Return the [X, Y] coordinate for the center point of the cell that contains the specified text.  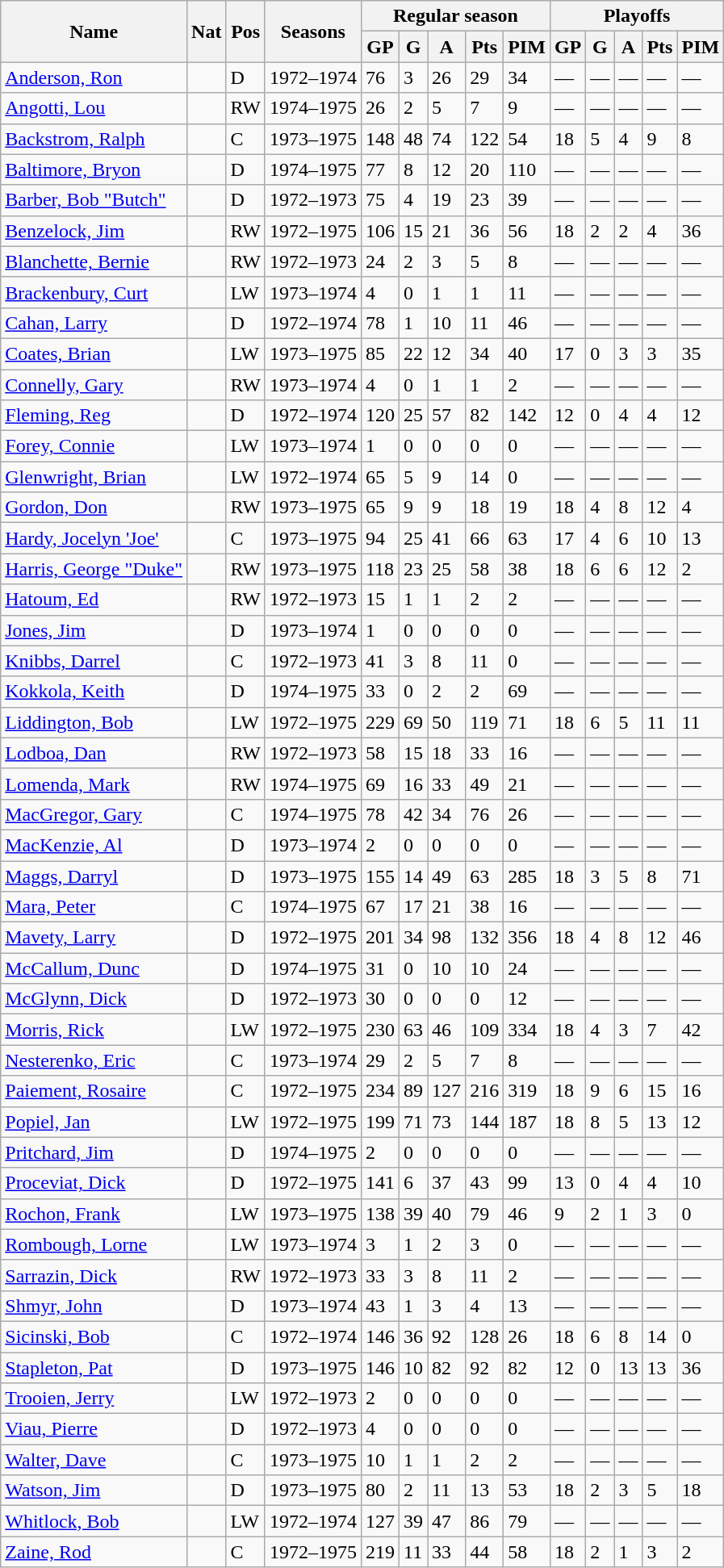
MacKenzie, Al [94, 845]
Trooien, Jerry [94, 1399]
85 [379, 353]
142 [527, 416]
30 [379, 999]
356 [527, 938]
77 [379, 169]
Benzelock, Jim [94, 231]
44 [484, 1552]
80 [379, 1491]
Shmyr, John [94, 1306]
Pritchard, Jim [94, 1152]
Pos [245, 31]
144 [484, 1122]
Seasons [313, 31]
53 [527, 1491]
94 [379, 538]
Glenwright, Brian [94, 477]
Maggs, Darryl [94, 876]
Fleming, Reg [94, 416]
73 [447, 1122]
106 [379, 231]
Watson, Jim [94, 1491]
Stapleton, Pat [94, 1368]
Zaine, Rod [94, 1552]
McGlynn, Dick [94, 999]
201 [379, 938]
122 [484, 139]
86 [484, 1521]
67 [379, 907]
Walter, Dave [94, 1460]
Connelly, Gary [94, 385]
Brackenbury, Curt [94, 292]
98 [447, 938]
Nat [207, 31]
Lodboa, Dan [94, 753]
Rombough, Lorne [94, 1244]
99 [527, 1183]
Forey, Connie [94, 446]
56 [527, 231]
31 [379, 968]
141 [379, 1183]
50 [447, 722]
110 [527, 169]
Angotti, Lou [94, 108]
319 [527, 1091]
48 [413, 139]
334 [527, 1030]
219 [379, 1552]
Kokkola, Keith [94, 692]
148 [379, 139]
Hatoum, Ed [94, 600]
Coates, Brian [94, 353]
47 [447, 1521]
Lomenda, Mark [94, 784]
Blanchette, Bernie [94, 261]
199 [379, 1122]
128 [484, 1336]
54 [527, 139]
118 [379, 569]
Mara, Peter [94, 907]
Proceviat, Dick [94, 1183]
Backstrom, Ralph [94, 139]
MacGregor, Gary [94, 814]
Liddington, Bob [94, 722]
Knibbs, Darrel [94, 661]
Jones, Jim [94, 630]
22 [413, 353]
285 [527, 876]
Viau, Pierre [94, 1429]
Hardy, Jocelyn 'Joe' [94, 538]
Cahan, Larry [94, 323]
230 [379, 1030]
75 [379, 200]
Name [94, 31]
119 [484, 722]
Sicinski, Bob [94, 1336]
Playoffs [636, 16]
187 [527, 1122]
Nesterenko, Eric [94, 1060]
234 [379, 1091]
Regular season [455, 16]
74 [447, 139]
McCallum, Dunc [94, 968]
138 [379, 1214]
37 [447, 1183]
Gordon, Don [94, 508]
229 [379, 722]
120 [379, 416]
Barber, Bob "Butch" [94, 200]
Harris, George "Duke" [94, 569]
20 [484, 169]
35 [701, 353]
132 [484, 938]
Sarrazin, Dick [94, 1275]
Popiel, Jan [94, 1122]
Rochon, Frank [94, 1214]
Morris, Rick [94, 1030]
Baltimore, Bryon [94, 169]
216 [484, 1091]
57 [447, 416]
89 [413, 1091]
66 [484, 538]
Whitlock, Bob [94, 1521]
Paiement, Rosaire [94, 1091]
109 [484, 1030]
Anderson, Ron [94, 77]
Mavety, Larry [94, 938]
155 [379, 876]
